From the cell containing the given text, extract its center point as [x, y] coordinate. 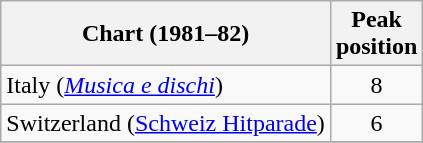
Peakposition [376, 34]
6 [376, 123]
Chart (1981–82) [166, 34]
Italy (Musica e dischi) [166, 85]
Switzerland (Schweiz Hitparade) [166, 123]
8 [376, 85]
